Find where the given text appears and provide that cell's center as [x, y] coordinate. 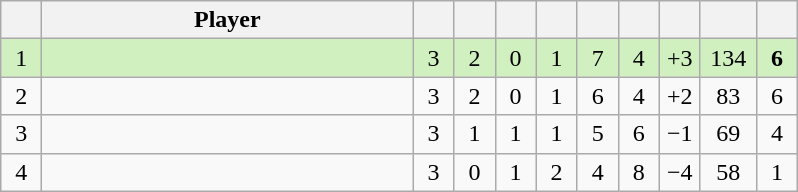
134 [728, 58]
5 [598, 134]
+2 [680, 96]
58 [728, 172]
Player [228, 20]
83 [728, 96]
69 [728, 134]
−4 [680, 172]
−1 [680, 134]
+3 [680, 58]
8 [638, 172]
7 [598, 58]
